Scan for the cell matching the given text and deliver its (X, Y) coordinate at center. 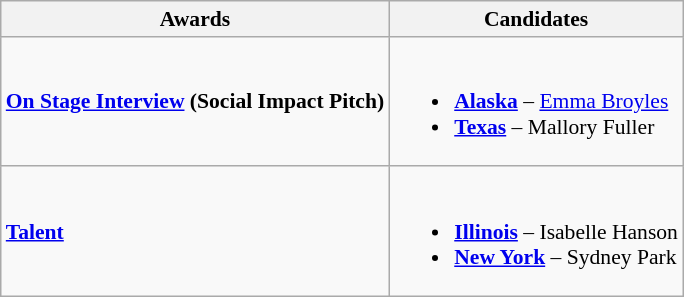
Candidates (536, 19)
On Stage Interview (Social Impact Pitch) (195, 102)
Illinois – Isabelle Hanson New York – Sydney Park (536, 232)
Talent (195, 232)
Alaska – Emma Broyles Texas – Mallory Fuller (536, 102)
Awards (195, 19)
